Detect which cell encompasses the target text, then output its (x, y) center coordinate. 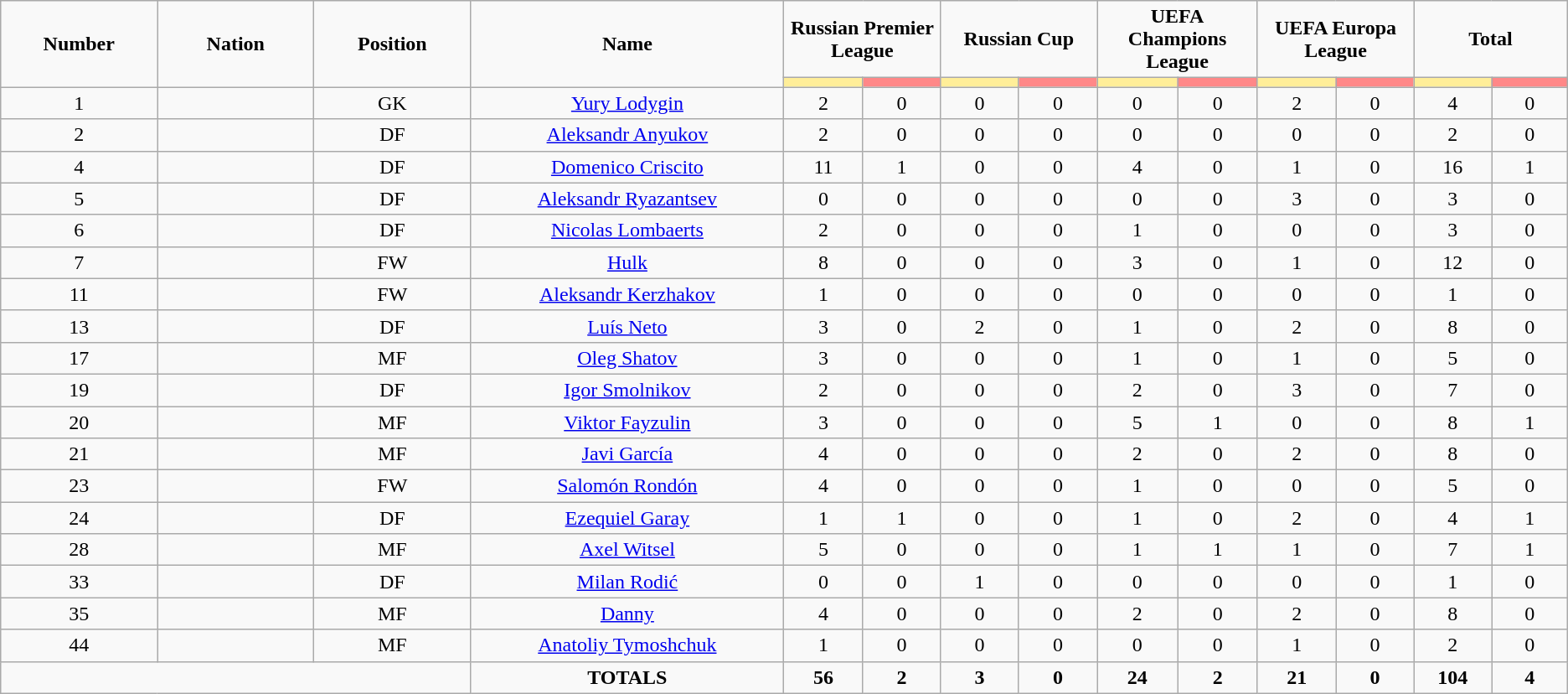
TOTALS (627, 677)
Aleksandr Ryazantsev (627, 199)
Number (79, 44)
Russian Cup (1019, 39)
12 (1452, 262)
16 (1452, 167)
Aleksandr Kerzhakov (627, 294)
Name (627, 44)
Milan Rodić (627, 582)
GK (392, 103)
104 (1452, 677)
UEFA Europa League (1335, 39)
Danny (627, 614)
Oleg Shatov (627, 358)
Viktor Fayzulin (627, 422)
Axel Witsel (627, 550)
Igor Smolnikov (627, 390)
Yury Lodygin (627, 103)
UEFA Champions League (1178, 39)
17 (79, 358)
33 (79, 582)
20 (79, 422)
Domenico Criscito (627, 167)
28 (79, 550)
Nicolas Lombaerts (627, 230)
Aleksandr Anyukov (627, 135)
6 (79, 230)
35 (79, 614)
Anatoliy Tymoshchuk (627, 645)
23 (79, 486)
Total (1491, 39)
19 (79, 390)
Luís Neto (627, 326)
Ezequiel Garay (627, 518)
13 (79, 326)
Russian Premier League (863, 39)
Javi García (627, 454)
Nation (236, 44)
Position (392, 44)
Hulk (627, 262)
Salomón Rondón (627, 486)
44 (79, 645)
56 (823, 677)
